Detect which cell encompasses the target text, then output its (x, y) center coordinate. 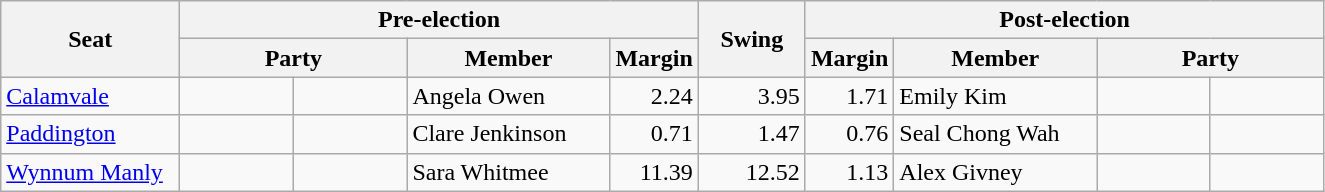
11.39 (654, 172)
Paddington (90, 134)
2.24 (654, 96)
12.52 (752, 172)
Calamvale (90, 96)
Seat (90, 39)
Wynnum Manly (90, 172)
0.71 (654, 134)
1.71 (849, 96)
Alex Givney (996, 172)
3.95 (752, 96)
0.76 (849, 134)
Pre-election (440, 20)
1.47 (752, 134)
Seal Chong Wah (996, 134)
Swing (752, 39)
Clare Jenkinson (508, 134)
Post-election (1064, 20)
Sara Whitmee (508, 172)
1.13 (849, 172)
Emily Kim (996, 96)
Angela Owen (508, 96)
